Return the (x, y) coordinate for the center point of the cell that contains the specified text.  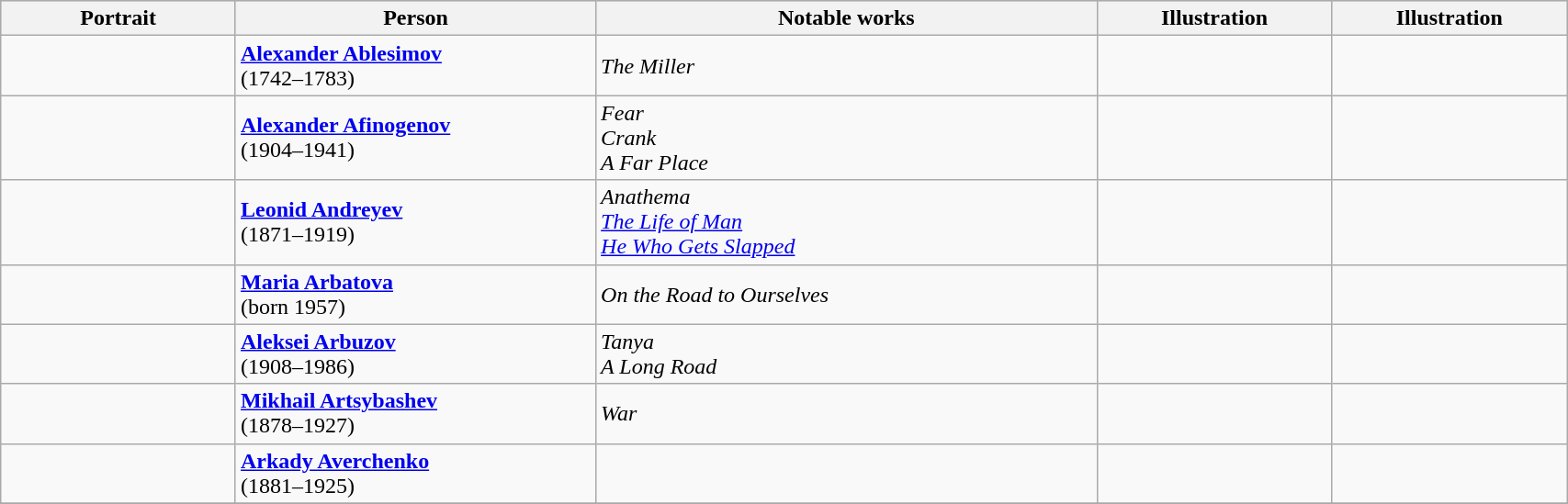
Alexander Afinogenov(1904–1941) (415, 138)
Arkady Averchenko(1881–1925) (415, 474)
The Miller (847, 66)
AnathemaThe Life of ManHe Who Gets Slapped (847, 222)
Notable works (847, 18)
Alexander Ablesimov(1742–1783) (415, 66)
Mikhail Artsybashev(1878–1927) (415, 413)
FearCrankA Far Place (847, 138)
TanyaA Long Road (847, 354)
Person (415, 18)
War (847, 413)
Portrait (118, 18)
Maria Arbatova(born 1957) (415, 294)
Leonid Andreyev(1871–1919) (415, 222)
On the Road to Ourselves (847, 294)
Aleksei Arbuzov(1908–1986) (415, 354)
